Return the (x, y) coordinate for the center point of the cell that contains the specified text.  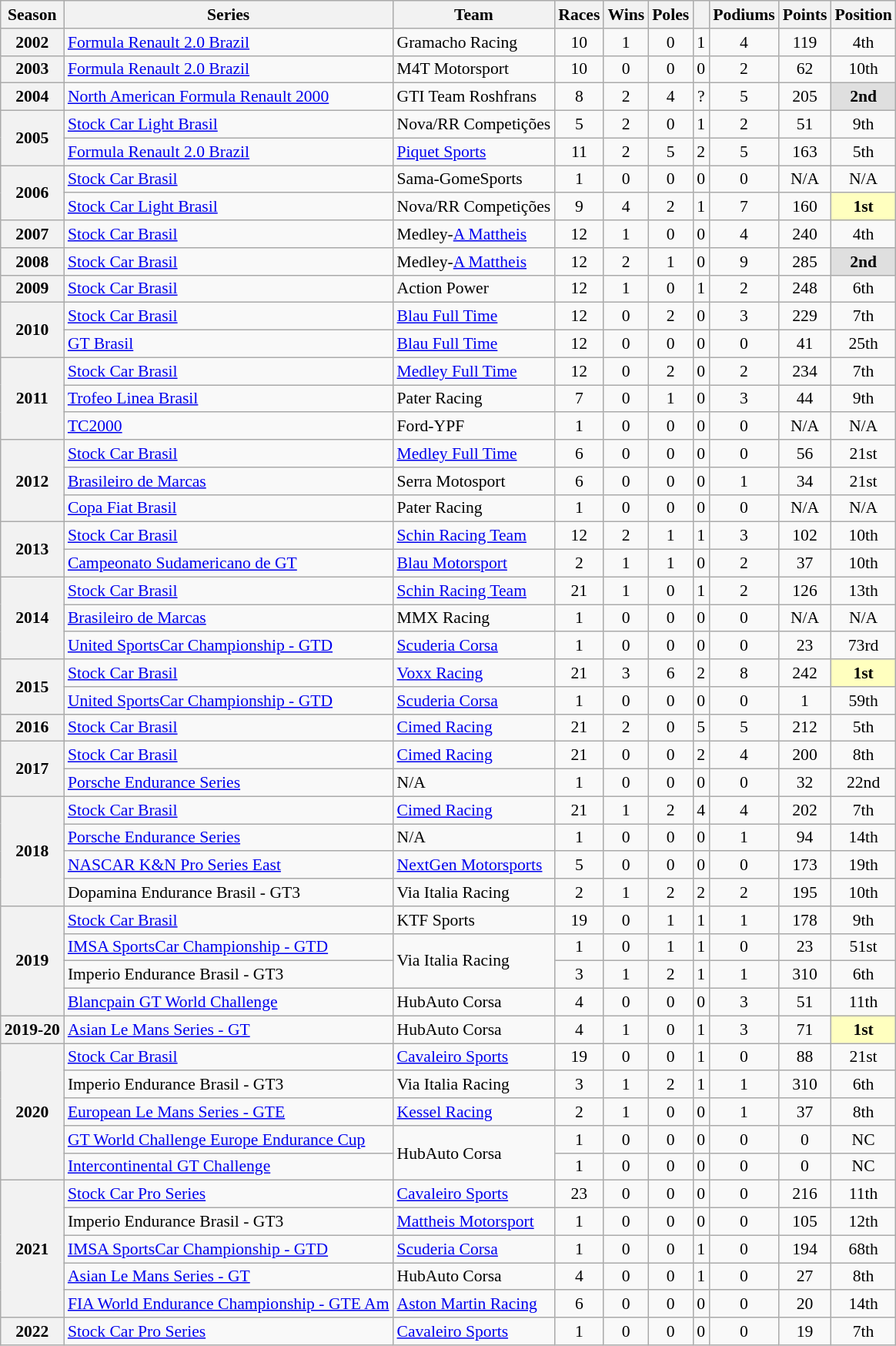
Campeonato Sudamericano de GT (229, 564)
25th (863, 344)
2008 (32, 262)
2005 (32, 139)
2021 (32, 1249)
126 (805, 591)
Kessel Racing (474, 1112)
200 (805, 755)
NextGen Motorsports (474, 866)
32 (805, 783)
Piquet Sports (474, 152)
GTI Team Roshfrans (474, 97)
68th (863, 1249)
71 (805, 1030)
195 (805, 892)
105 (805, 1222)
Races (579, 15)
51st (863, 947)
Blau Motorsport (474, 564)
22nd (863, 783)
2011 (32, 399)
Intercontinental GT Challenge (229, 1167)
Sama-GomeSports (474, 179)
M4T Motorsport (474, 69)
194 (805, 1249)
202 (805, 810)
Poles (670, 15)
2014 (32, 618)
2006 (32, 193)
Podiums (744, 15)
44 (805, 399)
173 (805, 866)
GT World Challenge Europe Endurance Cup (229, 1140)
242 (805, 673)
European Le Mans Series - GTE (229, 1112)
2016 (32, 728)
2012 (32, 480)
Action Power (474, 289)
Wins (626, 15)
Gramacho Racing (474, 42)
62 (805, 69)
2007 (32, 234)
56 (805, 454)
73rd (863, 646)
160 (805, 207)
205 (805, 97)
12th (863, 1222)
FIA World Endurance Championship - GTE Am (229, 1304)
2004 (32, 97)
Team (474, 15)
119 (805, 42)
Trofeo Linea Brasil (229, 399)
2017 (32, 768)
2015 (32, 687)
41 (805, 344)
229 (805, 316)
27 (805, 1277)
59th (863, 701)
212 (805, 728)
2010 (32, 330)
234 (805, 371)
GT Brasil (229, 344)
? (700, 97)
KTF Sports (474, 920)
2019-20 (32, 1030)
TC2000 (229, 427)
2022 (32, 1331)
Voxx Racing (474, 673)
13th (863, 591)
Blancpain GT World Challenge (229, 1003)
Points (805, 15)
Aston Martin Racing (474, 1304)
34 (805, 481)
285 (805, 262)
88 (805, 1057)
Dopamina Endurance Brasil - GT3 (229, 892)
20 (805, 1304)
2013 (32, 550)
Position (863, 15)
102 (805, 536)
178 (805, 920)
Series (229, 15)
2003 (32, 69)
240 (805, 234)
216 (805, 1194)
163 (805, 152)
Ford-YPF (474, 427)
19th (863, 866)
Copa Fiat Brasil (229, 508)
11 (579, 152)
NASCAR K&N Pro Series East (229, 866)
Mattheis Motorsport (474, 1222)
Season (32, 15)
North American Formula Renault 2000 (229, 97)
94 (805, 838)
Serra Motosport (474, 481)
2020 (32, 1112)
MMX Racing (474, 618)
2002 (32, 42)
2019 (32, 961)
2018 (32, 851)
248 (805, 289)
2009 (32, 289)
